Return the [X, Y] coordinate for the center point of the cell that contains the specified text.  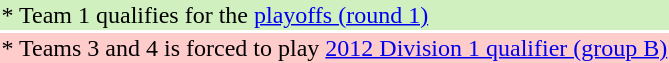
* Teams 3 and 4 is forced to play 2012 Division 1 qualifier (group B) [334, 48]
* Team 1 qualifies for the playoffs (round 1) [334, 15]
